Return (x, y) of the center of cell containing provided text 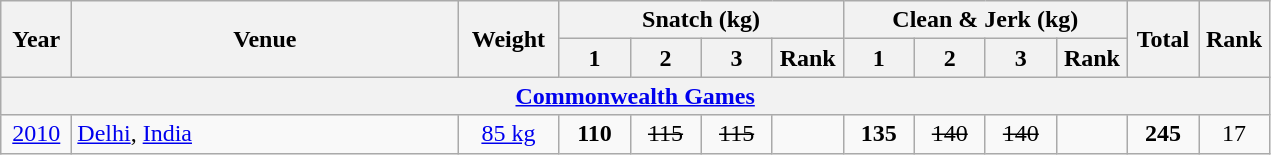
Snatch (kg) (701, 20)
245 (1162, 134)
Total (1162, 39)
135 (878, 134)
Clean & Jerk (kg) (985, 20)
Commonwealth Games (636, 96)
Venue (265, 39)
110 (594, 134)
85 kg (508, 134)
2010 (36, 134)
Year (36, 39)
17 (1234, 134)
Delhi, India (265, 134)
Weight (508, 39)
